Return (x, y) of the center of cell containing provided text 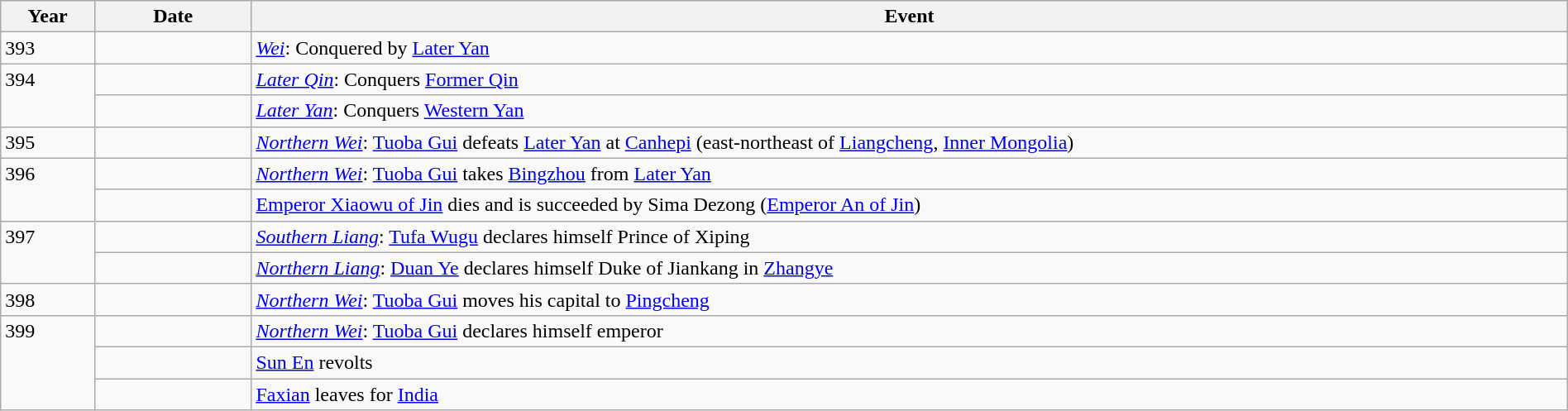
393 (48, 48)
Date (172, 17)
Later Yan: Conquers Western Yan (910, 111)
395 (48, 142)
397 (48, 252)
394 (48, 95)
Event (910, 17)
Emperor Xiaowu of Jin dies and is succeeded by Sima Dezong (Emperor An of Jin) (910, 205)
Northern Liang: Duan Ye declares himself Duke of Jiankang in Zhangye (910, 268)
396 (48, 189)
399 (48, 362)
Faxian leaves for India (910, 394)
Year (48, 17)
Northern Wei: Tuoba Gui declares himself emperor (910, 331)
Wei: Conquered by Later Yan (910, 48)
Northern Wei: Tuoba Gui defeats Later Yan at Canhepi (east-northeast of Liangcheng, Inner Mongolia) (910, 142)
Northern Wei: Tuoba Gui moves his capital to Pingcheng (910, 299)
Later Qin: Conquers Former Qin (910, 79)
Southern Liang: Tufa Wugu declares himself Prince of Xiping (910, 237)
Northern Wei: Tuoba Gui takes Bingzhou from Later Yan (910, 174)
Sun En revolts (910, 362)
398 (48, 299)
